Return (X, Y) of the center of cell containing provided text 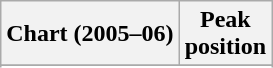
Chart (2005–06) (90, 34)
Peakposition (225, 34)
